Output the (x, y) coordinate of the center of the cell containing the given text.  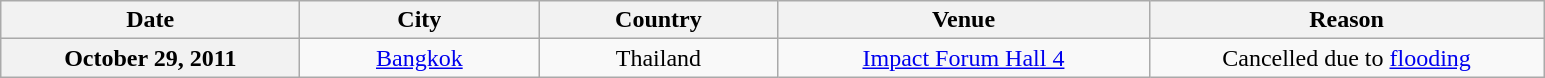
Venue (964, 20)
Country (658, 20)
Thailand (658, 58)
Bangkok (420, 58)
Cancelled due to flooding (1346, 58)
October 29, 2011 (150, 58)
Impact Forum Hall 4 (964, 58)
City (420, 20)
Date (150, 20)
Reason (1346, 20)
